Scan for the cell matching the given text and deliver its (x, y) coordinate at center. 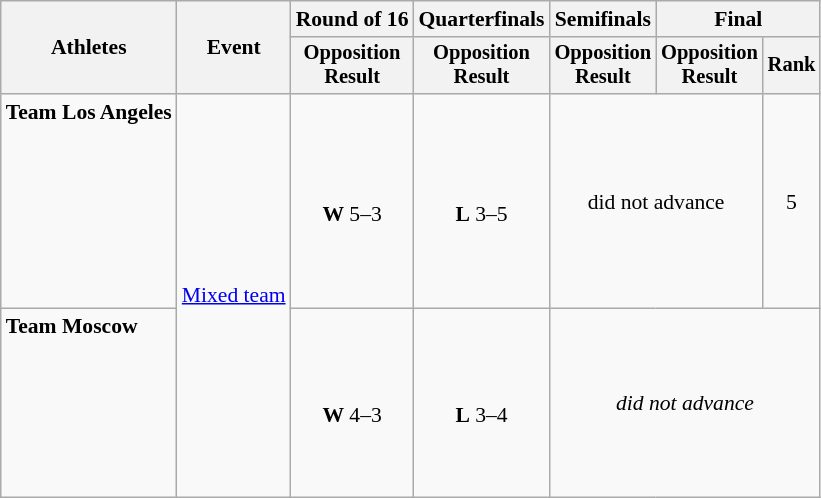
Quarterfinals (482, 19)
Semifinals (604, 19)
L 3–4 (482, 404)
5 (792, 201)
W 5–3 (352, 201)
Final (738, 19)
Athletes (89, 48)
Rank (792, 66)
L 3–5 (482, 201)
Round of 16 (352, 19)
Team Los Angeles (89, 201)
Event (234, 48)
W 4–3 (352, 404)
Mixed team (234, 296)
Team Moscow (89, 404)
